Find where the given text appears and provide that cell's center as (x, y) coordinate. 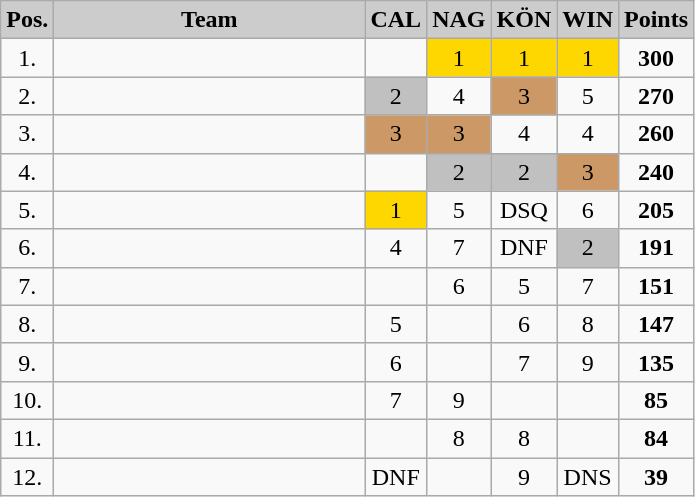
4. (28, 172)
2. (28, 96)
KÖN (524, 20)
10. (28, 400)
DSQ (524, 210)
147 (656, 324)
11. (28, 438)
270 (656, 96)
6. (28, 248)
12. (28, 477)
300 (656, 58)
1. (28, 58)
151 (656, 286)
Points (656, 20)
WIN (588, 20)
3. (28, 134)
85 (656, 400)
Team (210, 20)
7. (28, 286)
9. (28, 362)
240 (656, 172)
191 (656, 248)
39 (656, 477)
5. (28, 210)
CAL (396, 20)
DNS (588, 477)
205 (656, 210)
Pos. (28, 20)
260 (656, 134)
84 (656, 438)
8. (28, 324)
NAG (459, 20)
135 (656, 362)
